Scan for the cell matching the given text and deliver its [x, y] coordinate at center. 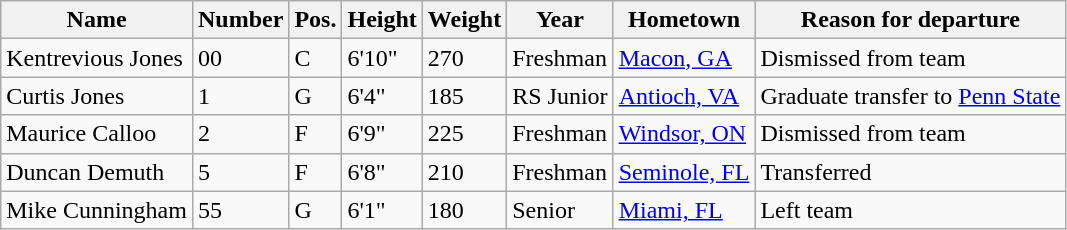
1 [240, 96]
225 [464, 134]
6'4" [382, 96]
Duncan Demuth [97, 172]
Height [382, 20]
Mike Cunningham [97, 210]
Antioch, VA [684, 96]
Left team [910, 210]
Senior [560, 210]
Reason for departure [910, 20]
Graduate transfer to Penn State [910, 96]
Year [560, 20]
Hometown [684, 20]
210 [464, 172]
6'1" [382, 210]
2 [240, 134]
185 [464, 96]
Windsor, ON [684, 134]
00 [240, 58]
C [316, 58]
RS Junior [560, 96]
Name [97, 20]
Kentrevious Jones [97, 58]
270 [464, 58]
180 [464, 210]
Transferred [910, 172]
5 [240, 172]
Curtis Jones [97, 96]
Pos. [316, 20]
Maurice Calloo [97, 134]
6'8" [382, 172]
6'10" [382, 58]
Weight [464, 20]
Seminole, FL [684, 172]
6'9" [382, 134]
Macon, GA [684, 58]
Number [240, 20]
55 [240, 210]
Miami, FL [684, 210]
